Return the [x, y] coordinate for the center point of the cell that contains the specified text.  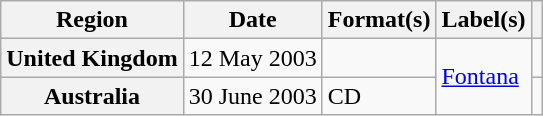
30 June 2003 [252, 96]
Format(s) [379, 20]
Australia [92, 96]
12 May 2003 [252, 58]
Label(s) [484, 20]
Region [92, 20]
CD [379, 96]
Date [252, 20]
United Kingdom [92, 58]
Fontana [484, 77]
